Capture the cell that displays the provided text and extract its (x, y) central coordinate. 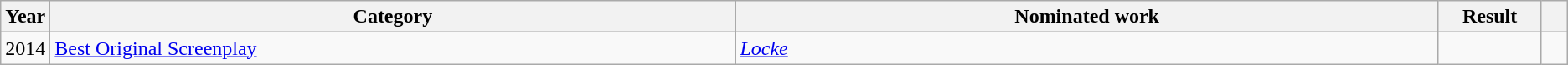
Locke (1087, 48)
Best Original Screenplay (393, 48)
Result (1489, 17)
Nominated work (1087, 17)
Year (25, 17)
Category (393, 17)
2014 (25, 48)
